For the text-containing cell, return its midpoint in (x, y) coordinate format. 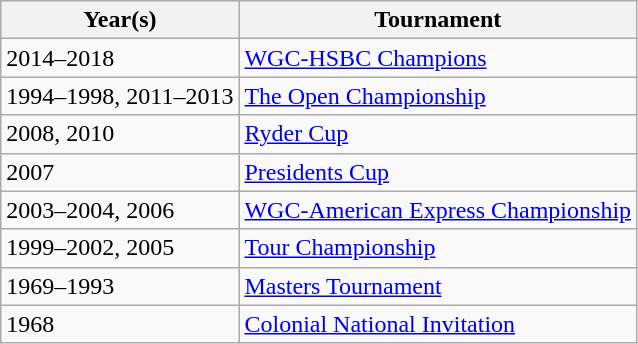
1994–1998, 2011–2013 (120, 96)
Masters Tournament (438, 286)
2003–2004, 2006 (120, 210)
1968 (120, 324)
Ryder Cup (438, 134)
Tour Championship (438, 248)
Tournament (438, 20)
2014–2018 (120, 58)
Year(s) (120, 20)
Presidents Cup (438, 172)
The Open Championship (438, 96)
Colonial National Invitation (438, 324)
1999–2002, 2005 (120, 248)
2007 (120, 172)
WGC-American Express Championship (438, 210)
WGC-HSBC Champions (438, 58)
1969–1993 (120, 286)
2008, 2010 (120, 134)
